From the cell containing the given text, extract its center point as (X, Y) coordinate. 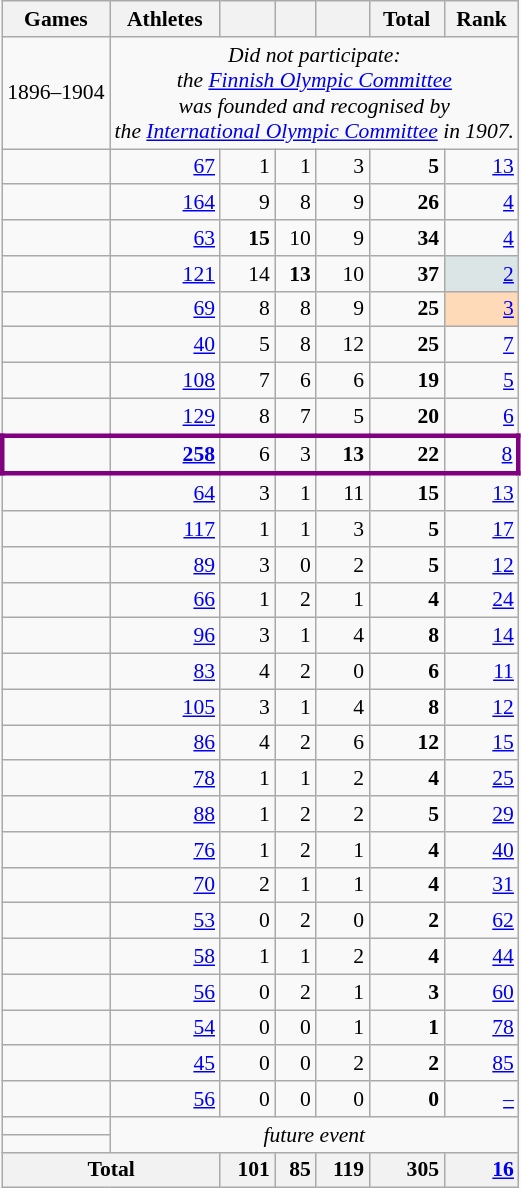
26 (406, 203)
Did not participate:the Finnish Olympic Committeewas founded and recognised bythe International Olympic Committee in 1907. (314, 93)
305 (406, 1170)
101 (248, 1170)
83 (166, 672)
66 (166, 600)
53 (166, 921)
34 (406, 238)
60 (482, 992)
future event (314, 1135)
Rank (482, 19)
20 (406, 416)
31 (482, 885)
88 (166, 814)
69 (166, 309)
44 (482, 957)
258 (166, 454)
17 (482, 529)
76 (166, 850)
129 (166, 416)
16 (482, 1170)
121 (166, 274)
117 (166, 529)
89 (166, 565)
29 (482, 814)
70 (166, 885)
119 (342, 1170)
96 (166, 636)
62 (482, 921)
54 (166, 1028)
108 (166, 381)
Athletes (166, 19)
Games (56, 19)
64 (166, 492)
63 (166, 238)
– (482, 1099)
22 (406, 454)
37 (406, 274)
67 (166, 167)
1896–1904 (56, 93)
86 (166, 743)
45 (166, 1064)
58 (166, 957)
19 (406, 381)
24 (482, 600)
105 (166, 707)
164 (166, 203)
